From the cell containing the given text, extract its center point as [x, y] coordinate. 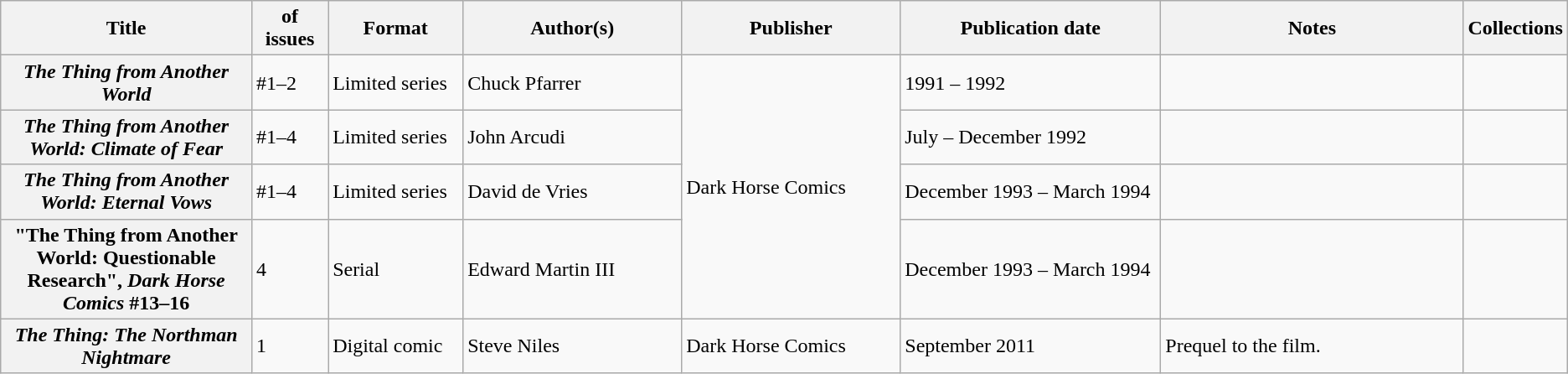
of issues [290, 29]
1 [290, 345]
"The Thing from Another World: Questionable Research", Dark Horse Comics #13–16 [126, 268]
1991 – 1992 [1030, 82]
Serial [395, 268]
Chuck Pfarrer [573, 82]
The Thing from Another World: Climate of Fear [126, 138]
The Thing from Another World [126, 82]
#1–2 [290, 82]
Collections [1515, 29]
Prequel to the film. [1312, 345]
Notes [1312, 29]
Author(s) [573, 29]
July – December 1992 [1030, 138]
Edward Martin III [573, 268]
September 2011 [1030, 345]
John Arcudi [573, 138]
The Thing from Another World: Eternal Vows [126, 191]
Publisher [791, 29]
4 [290, 268]
Digital comic [395, 345]
The Thing: The Northman Nightmare [126, 345]
Steve Niles [573, 345]
Publication date [1030, 29]
Format [395, 29]
David de Vries [573, 191]
Title [126, 29]
